Search for the cell housing the specified text and yield its [x, y] center coordinate. 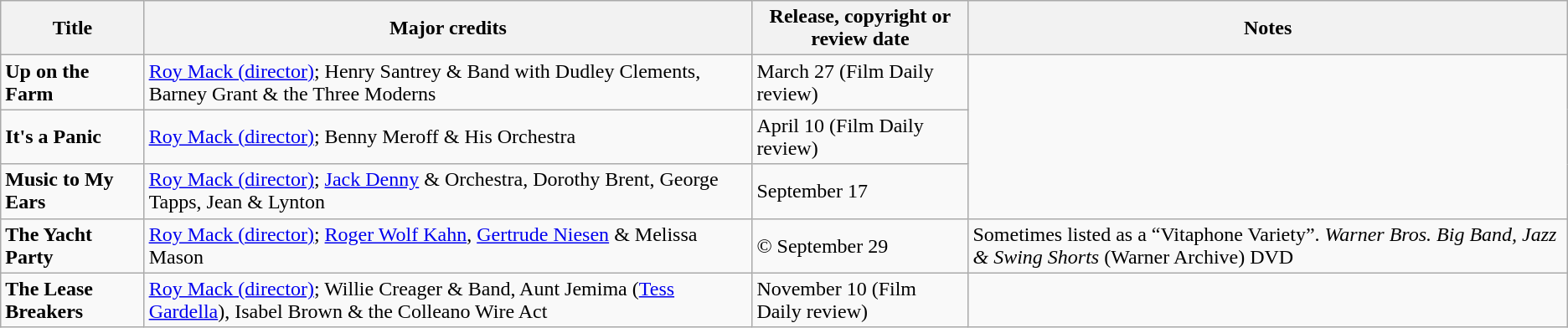
Roy Mack (director); Jack Denny & Orchestra, Dorothy Brent, George Tapps, Jean & Lynton [448, 191]
It's a Panic [72, 137]
Title [72, 28]
Music to My Ears [72, 191]
The Lease Breakers [72, 300]
April 10 (Film Daily review) [860, 137]
Sometimes listed as a “Vitaphone Variety”. Warner Bros. Big Band, Jazz & Swing Shorts (Warner Archive) DVD [1268, 246]
Up on the Farm [72, 82]
Roy Mack (director); Roger Wolf Kahn, Gertrude Niesen & Melissa Mason [448, 246]
Roy Mack (director); Henry Santrey & Band with Dudley Clements, Barney Grant & the Three Moderns [448, 82]
November 10 (Film Daily review) [860, 300]
Release, copyright or review date [860, 28]
Notes [1268, 28]
Roy Mack (director); Benny Meroff & His Orchestra [448, 137]
March 27 (Film Daily review) [860, 82]
Major credits [448, 28]
The Yacht Party [72, 246]
Roy Mack (director); Willie Creager & Band, Aunt Jemima (Tess Gardella), Isabel Brown & the Colleano Wire Act [448, 300]
© September 29 [860, 246]
September 17 [860, 191]
